Extract the [x, y] coordinate from the center of the cell holding the provided text.  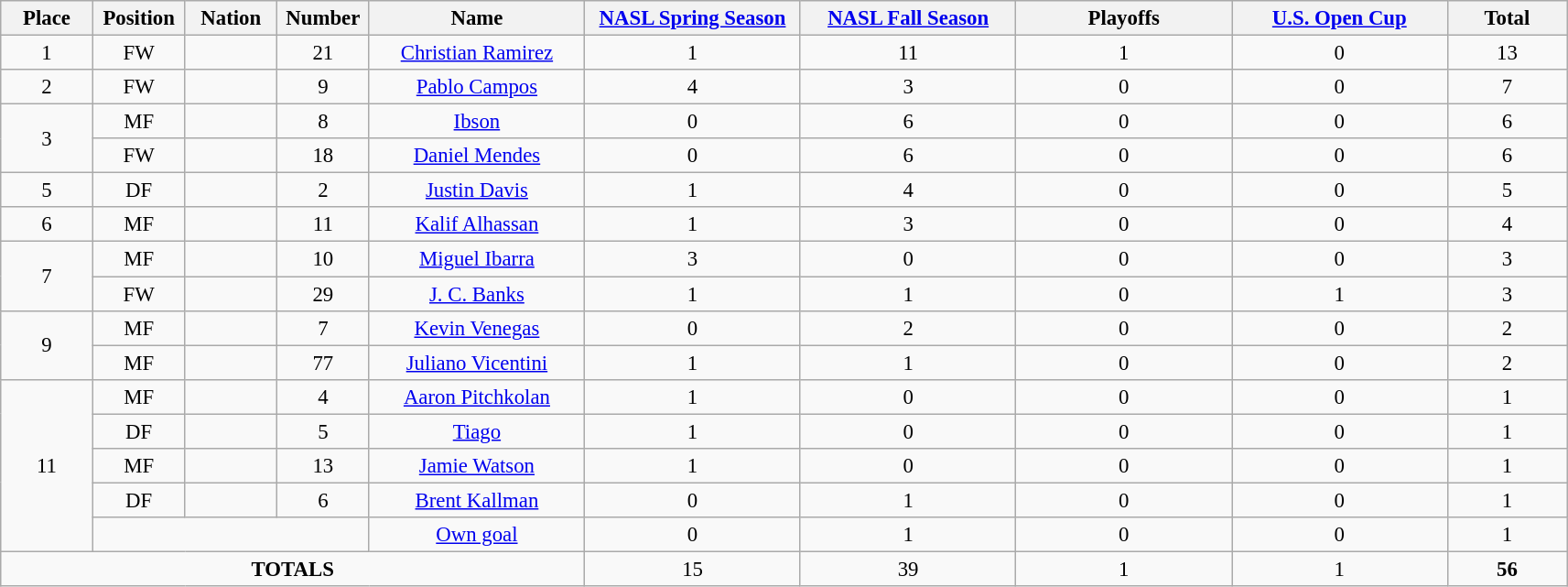
Kalif Alhassan [477, 224]
Daniel Mendes [477, 156]
56 [1507, 569]
29 [324, 294]
Christian Ramirez [477, 53]
J. C. Banks [477, 294]
NASL Fall Season [908, 18]
Miguel Ibarra [477, 259]
Playoffs [1124, 18]
Place [48, 18]
18 [324, 156]
Tiago [477, 431]
Jamie Watson [477, 466]
Ibson [477, 122]
Own goal [477, 535]
Kevin Venegas [477, 328]
Number [324, 18]
TOTALS [293, 569]
10 [324, 259]
Nation [231, 18]
NASL Spring Season [693, 18]
Pablo Campos [477, 87]
21 [324, 53]
39 [908, 569]
Aaron Pitchkolan [477, 397]
Justin Davis [477, 190]
Name [477, 18]
Brent Kallman [477, 500]
U.S. Open Cup [1340, 18]
Juliano Vicentini [477, 363]
8 [324, 122]
Total [1507, 18]
15 [693, 569]
Position [139, 18]
77 [324, 363]
